Locate the cell with the specified text and output its [x, y] center coordinate. 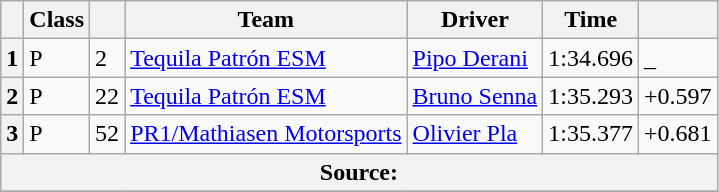
1 [12, 58]
Time [591, 20]
3 [12, 134]
1:34.696 [591, 58]
1:35.377 [591, 134]
+0.681 [678, 134]
Team [266, 20]
+0.597 [678, 96]
_ [678, 58]
PR1/Mathiasen Motorsports [266, 134]
22 [108, 96]
Driver [475, 20]
Class [57, 20]
52 [108, 134]
Source: [359, 172]
Pipo Derani [475, 58]
Bruno Senna [475, 96]
Olivier Pla [475, 134]
1:35.293 [591, 96]
